Locate the cell with the specified text and output its (X, Y) center coordinate. 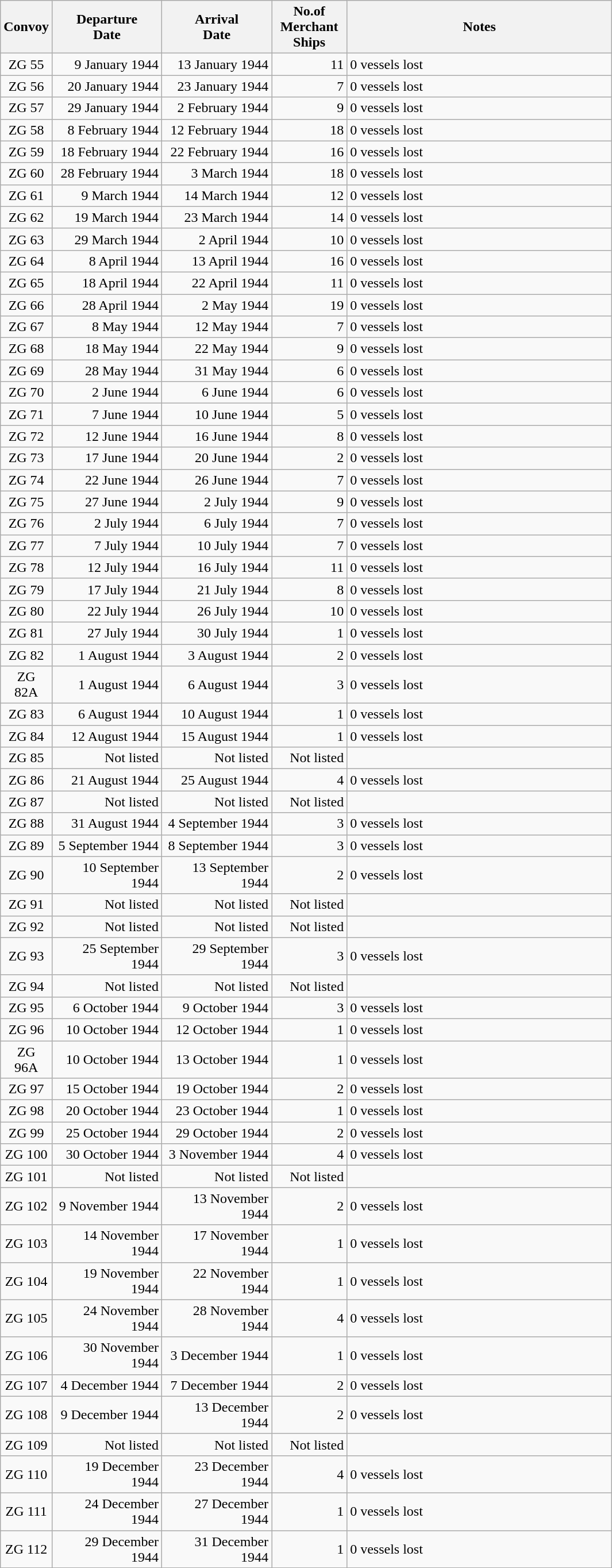
ZG 59 (26, 152)
28 May 1944 (107, 371)
ZG 89 (26, 846)
7 July 1944 (107, 545)
ZG 69 (26, 371)
14 November 1944 (107, 1244)
9 December 1944 (107, 1415)
ZG 74 (26, 480)
ZG 100 (26, 1155)
ZG 108 (26, 1415)
ZG 94 (26, 986)
ZG 64 (26, 261)
ZG 81 (26, 633)
9 January 1944 (107, 64)
ArrivalDate (217, 27)
29 December 1944 (107, 1548)
ZG 111 (26, 1512)
19 (309, 305)
ZG 103 (26, 1244)
ZG 87 (26, 802)
13 December 1944 (217, 1415)
26 June 1944 (217, 480)
10 August 1944 (217, 714)
19 March 1944 (107, 217)
19 December 1944 (107, 1474)
4 December 1944 (107, 1385)
24 November 1944 (107, 1319)
ZG 96 (26, 1029)
ZG 106 (26, 1355)
19 November 1944 (107, 1281)
ZG 112 (26, 1548)
18 April 1944 (107, 283)
2 May 1944 (217, 305)
8 February 1944 (107, 130)
DepartureDate (107, 27)
12 February 1944 (217, 130)
ZG 62 (26, 217)
9 March 1944 (107, 195)
3 March 1944 (217, 174)
12 August 1944 (107, 736)
10 July 1944 (217, 545)
ZG 61 (26, 195)
8 May 1944 (107, 327)
2 April 1944 (217, 239)
ZG 82 (26, 655)
8 September 1944 (217, 846)
9 October 1944 (217, 1008)
17 November 1944 (217, 1244)
30 October 1944 (107, 1155)
19 October 1944 (217, 1089)
ZG 58 (26, 130)
20 January 1944 (107, 86)
ZG 75 (26, 502)
3 August 1944 (217, 655)
6 June 1944 (217, 393)
9 November 1944 (107, 1206)
ZG 82A (26, 685)
18 February 1944 (107, 152)
5 (309, 414)
28 February 1944 (107, 174)
23 December 1944 (217, 1474)
24 December 1944 (107, 1512)
28 November 1944 (217, 1319)
22 February 1944 (217, 152)
23 March 1944 (217, 217)
29 March 1944 (107, 239)
ZG 73 (26, 458)
16 June 1944 (217, 436)
30 November 1944 (107, 1355)
ZG 57 (26, 108)
ZG 109 (26, 1444)
ZG 90 (26, 875)
8 April 1944 (107, 261)
ZG 85 (26, 758)
21 July 1944 (217, 589)
ZG 77 (26, 545)
ZG 80 (26, 611)
29 October 1944 (217, 1133)
18 May 1944 (107, 349)
20 October 1944 (107, 1111)
12 October 1944 (217, 1029)
2 February 1944 (217, 108)
25 October 1944 (107, 1133)
22 June 1944 (107, 480)
29 September 1944 (217, 956)
Convoy (26, 27)
10 June 1944 (217, 414)
5 September 1944 (107, 846)
ZG 88 (26, 824)
ZG 102 (26, 1206)
7 June 1944 (107, 414)
7 December 1944 (217, 1385)
27 July 1944 (107, 633)
29 January 1944 (107, 108)
ZG 101 (26, 1177)
ZG 97 (26, 1089)
22 July 1944 (107, 611)
ZG 76 (26, 524)
ZG 98 (26, 1111)
13 April 1944 (217, 261)
ZG 92 (26, 927)
21 August 1944 (107, 780)
12 (309, 195)
ZG 84 (26, 736)
13 November 1944 (217, 1206)
ZG 71 (26, 414)
ZG 63 (26, 239)
ZG 72 (26, 436)
22 May 1944 (217, 349)
ZG 104 (26, 1281)
ZG 110 (26, 1474)
13 January 1944 (217, 64)
12 July 1944 (107, 567)
12 May 1944 (217, 327)
22 April 1944 (217, 283)
15 October 1944 (107, 1089)
ZG 93 (26, 956)
20 June 1944 (217, 458)
ZG 60 (26, 174)
ZG 65 (26, 283)
16 July 1944 (217, 567)
31 December 1944 (217, 1548)
6 July 1944 (217, 524)
ZG 79 (26, 589)
23 October 1944 (217, 1111)
ZG 83 (26, 714)
ZG 78 (26, 567)
ZG 68 (26, 349)
ZG 70 (26, 393)
31 May 1944 (217, 371)
22 November 1944 (217, 1281)
ZG 99 (26, 1133)
ZG 95 (26, 1008)
12 June 1944 (107, 436)
28 April 1944 (107, 305)
13 October 1944 (217, 1059)
17 June 1944 (107, 458)
ZG 67 (26, 327)
4 September 1944 (217, 824)
ZG 66 (26, 305)
ZG 91 (26, 905)
25 September 1944 (107, 956)
3 November 1944 (217, 1155)
ZG 96A (26, 1059)
25 August 1944 (217, 780)
ZG 105 (26, 1319)
3 December 1944 (217, 1355)
6 October 1944 (107, 1008)
10 September 1944 (107, 875)
14 March 1944 (217, 195)
14 (309, 217)
27 December 1944 (217, 1512)
ZG 86 (26, 780)
26 July 1944 (217, 611)
23 January 1944 (217, 86)
ZG 56 (26, 86)
2 June 1944 (107, 393)
Notes (479, 27)
No.of Merchant Ships (309, 27)
ZG 55 (26, 64)
31 August 1944 (107, 824)
13 September 1944 (217, 875)
15 August 1944 (217, 736)
27 June 1944 (107, 502)
17 July 1944 (107, 589)
30 July 1944 (217, 633)
ZG 107 (26, 1385)
